Output the (X, Y) coordinate of the center of the cell containing the given text.  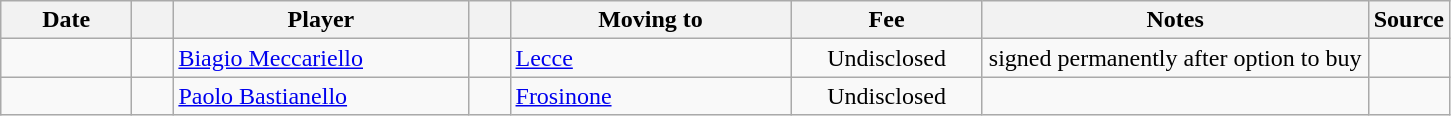
Biagio Meccariello (321, 58)
Moving to (650, 20)
signed permanently after option to buy (1175, 58)
Fee (886, 20)
Player (321, 20)
Lecce (650, 58)
Paolo Bastianello (321, 96)
Date (66, 20)
Notes (1175, 20)
Frosinone (650, 96)
Source (1408, 20)
